Output the (X, Y) coordinate of the center of the cell containing the given text.  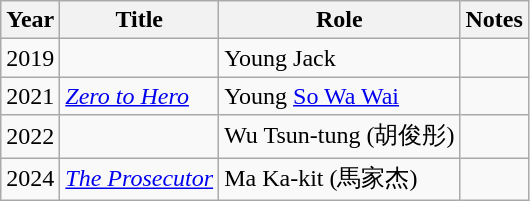
Notes (494, 20)
The Prosecutor (140, 180)
Wu Tsun-tung (胡俊彤) (340, 136)
Zero to Hero (140, 96)
Young So Wa Wai (340, 96)
2022 (30, 136)
2024 (30, 180)
Ma Ka-kit (馬家杰) (340, 180)
Year (30, 20)
Role (340, 20)
Title (140, 20)
2021 (30, 96)
2019 (30, 58)
Young Jack (340, 58)
